Output the [X, Y] coordinate of the center of the cell containing the given text.  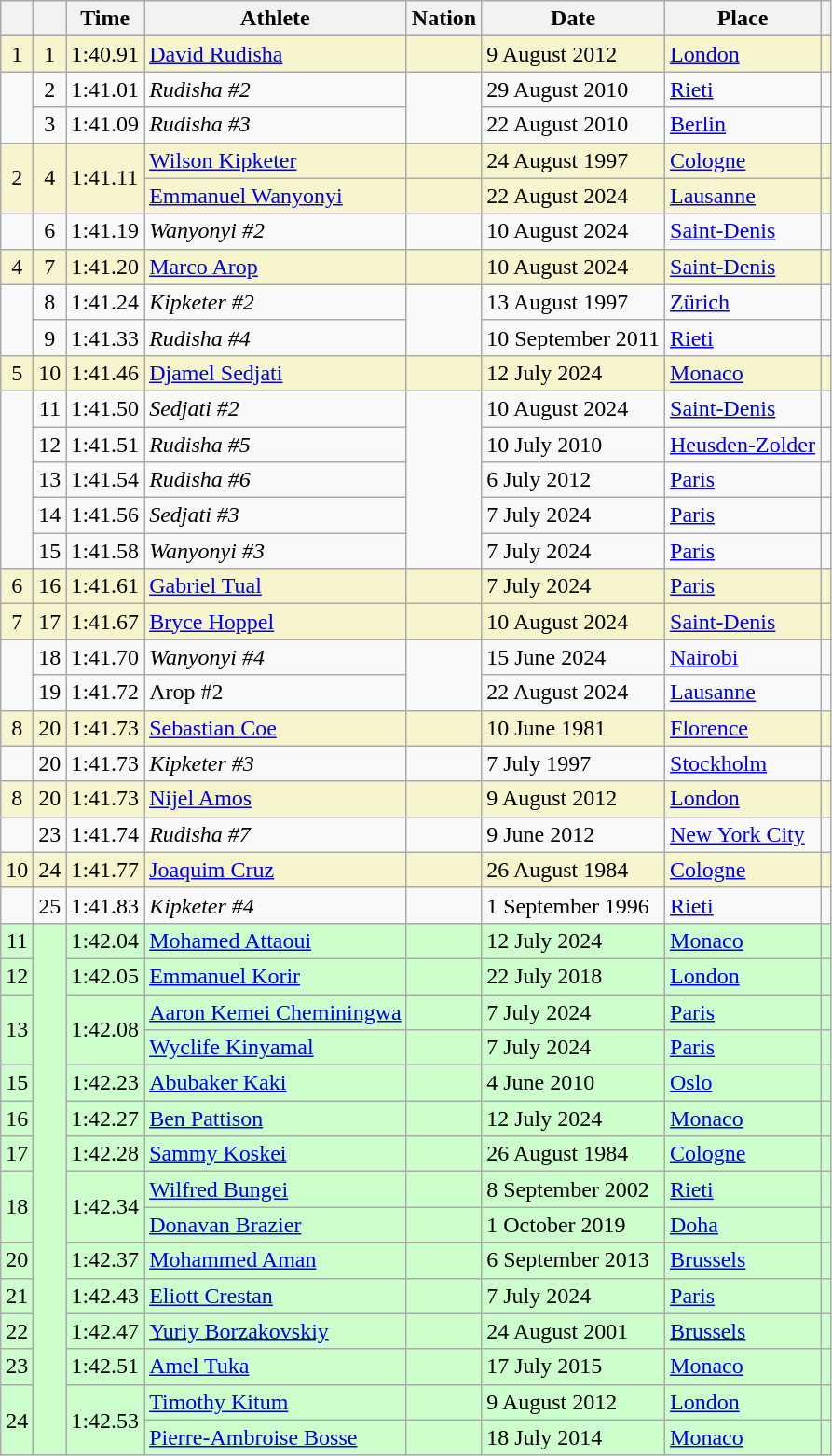
Rudisha #5 [276, 445]
1:41.11 [105, 178]
1 October 2019 [574, 1225]
Eliott Crestan [276, 1296]
10 September 2011 [574, 337]
Rudisha #4 [276, 337]
1:41.74 [105, 834]
18 July 2014 [574, 1437]
1:42.43 [105, 1296]
7 July 1997 [574, 763]
Timothy Kitum [276, 1402]
Djamel Sedjati [276, 373]
9 [50, 337]
Wyclife Kinyamal [276, 1048]
1:41.09 [105, 125]
Sedjati #2 [276, 408]
1 September 1996 [574, 905]
4 June 2010 [574, 1083]
15 June 2024 [574, 657]
Stockholm [743, 763]
25 [50, 905]
Kipketer #3 [276, 763]
Date [574, 19]
Yuriy Borzakovskiy [276, 1331]
8 September 2002 [574, 1189]
Zürich [743, 302]
1:41.67 [105, 622]
Rudisha #3 [276, 125]
1:41.58 [105, 551]
1:42.04 [105, 941]
13 August 1997 [574, 302]
Sammy Koskei [276, 1154]
10 July 2010 [574, 445]
1:41.20 [105, 267]
Joaquim Cruz [276, 870]
Amel Tuka [276, 1367]
24 August 2001 [574, 1331]
Bryce Hoppel [276, 622]
29 August 2010 [574, 89]
1:42.05 [105, 976]
Mohamed Attaoui [276, 941]
1:42.08 [105, 1029]
19 [50, 693]
Wanyonyi #4 [276, 657]
10 June 1981 [574, 728]
Nijel Amos [276, 799]
22 [17, 1331]
Sebastian Coe [276, 728]
Abubaker Kaki [276, 1083]
1:41.19 [105, 231]
1:42.37 [105, 1260]
1:41.54 [105, 480]
Time [105, 19]
Gabriel Tual [276, 586]
Doha [743, 1225]
1:41.46 [105, 373]
1:41.77 [105, 870]
Rudisha #6 [276, 480]
1:42.47 [105, 1331]
Florence [743, 728]
Donavan Brazier [276, 1225]
1:42.51 [105, 1367]
1:41.50 [105, 408]
Ben Pattison [276, 1119]
Wilfred Bungei [276, 1189]
1:41.72 [105, 693]
5 [17, 373]
Athlete [276, 19]
Heusden-Zolder [743, 445]
22 July 2018 [574, 976]
Wanyonyi #2 [276, 231]
1:42.28 [105, 1154]
1:41.61 [105, 586]
1:42.34 [105, 1207]
Arop #2 [276, 693]
22 August 2010 [574, 125]
New York City [743, 834]
Emmanuel Korir [276, 976]
Kipketer #2 [276, 302]
Wilson Kipketer [276, 160]
1:41.70 [105, 657]
Kipketer #4 [276, 905]
Nation [443, 19]
Wanyonyi #3 [276, 551]
1:42.23 [105, 1083]
1:41.24 [105, 302]
Mohammed Aman [276, 1260]
1:41.01 [105, 89]
Place [743, 19]
1:41.83 [105, 905]
9 June 2012 [574, 834]
1:41.56 [105, 515]
Rudisha #2 [276, 89]
21 [17, 1296]
Oslo [743, 1083]
David Rudisha [276, 54]
Marco Arop [276, 267]
Pierre-Ambroise Bosse [276, 1437]
Sedjati #3 [276, 515]
6 September 2013 [574, 1260]
24 August 1997 [574, 160]
1:42.53 [105, 1420]
1:42.27 [105, 1119]
1:41.51 [105, 445]
Berlin [743, 125]
Emmanuel Wanyonyi [276, 196]
3 [50, 125]
Rudisha #7 [276, 834]
14 [50, 515]
1:40.91 [105, 54]
Aaron Kemei Cheminingwa [276, 1011]
17 July 2015 [574, 1367]
6 July 2012 [574, 480]
1:41.33 [105, 337]
Nairobi [743, 657]
